Output the (X, Y) coordinate of the center of the cell containing the given text.  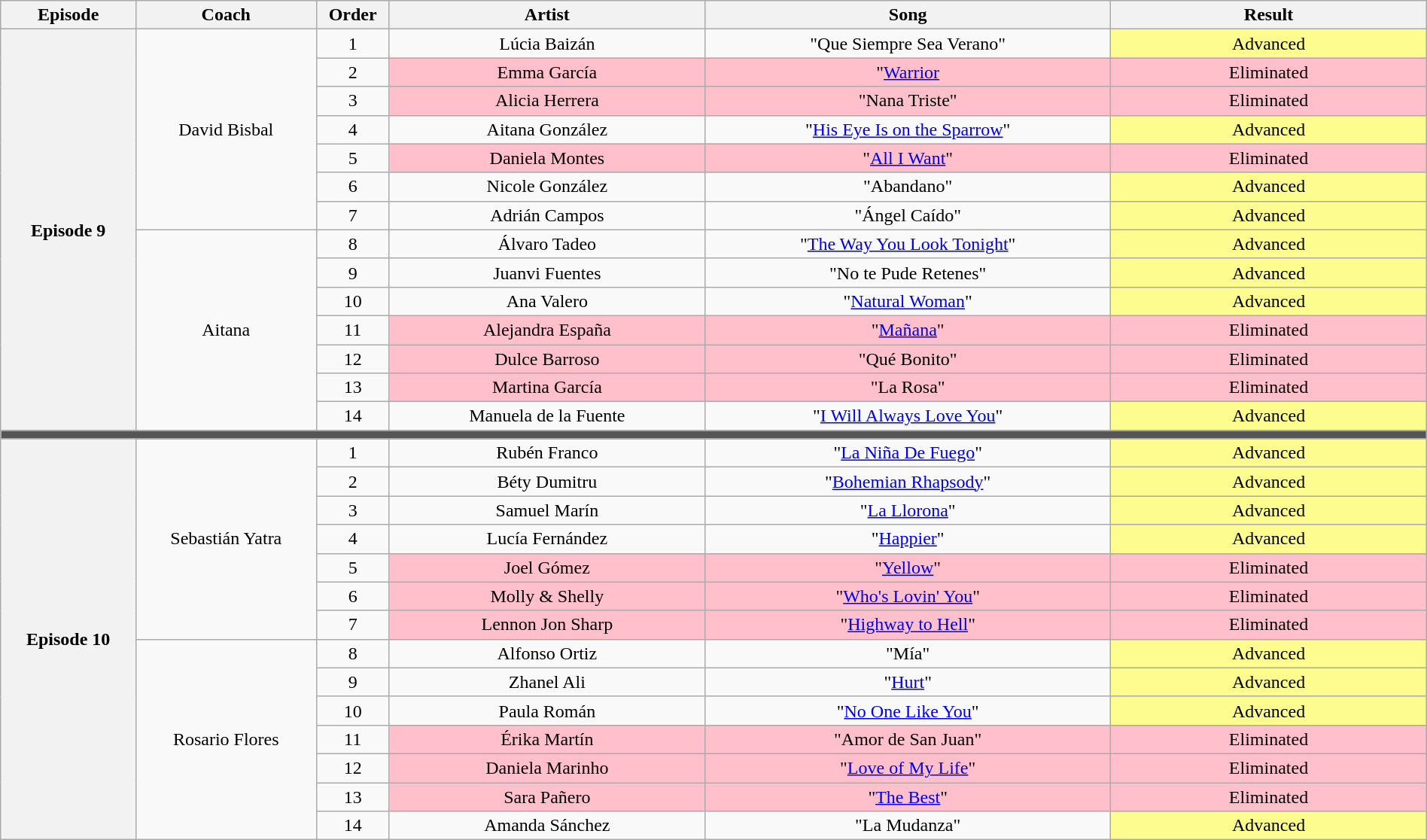
"La Rosa" (908, 388)
"Abandano" (908, 187)
"Who's Lovin' You" (908, 596)
Rosario Flores (226, 739)
"No One Like You" (908, 711)
"The Best" (908, 797)
"Warrior (908, 72)
Song (908, 15)
Order (352, 15)
Aitana (226, 330)
Martina García (546, 388)
"All I Want" (908, 158)
Emma García (546, 72)
Dulce Barroso (546, 359)
"Qué Bonito" (908, 359)
"Nana Triste" (908, 101)
Daniela Montes (546, 158)
Adrián Campos (546, 215)
"Natural Woman" (908, 301)
"Mañana" (908, 330)
Amanda Sánchez (546, 826)
Paula Román (546, 711)
"Hurt" (908, 682)
Joel Gómez (546, 568)
Episode (68, 15)
Samuel Marín (546, 510)
David Bisbal (226, 129)
Episode 9 (68, 230)
"Bohemian Rhapsody" (908, 482)
Érika Martín (546, 739)
Béty Dumitru (546, 482)
Artist (546, 15)
Coach (226, 15)
Manuela de la Fuente (546, 416)
"Highway to Hell" (908, 625)
"Yellow" (908, 568)
Rubén Franco (546, 453)
Aitana González (546, 129)
Juanvi Fuentes (546, 272)
Episode 10 (68, 640)
"Que Siempre Sea Verano" (908, 44)
"La Mudanza" (908, 826)
Alejandra España (546, 330)
"Mía" (908, 653)
Sebastián Yatra (226, 539)
Result (1269, 15)
"His Eye Is on the Sparrow" (908, 129)
Nicole González (546, 187)
Álvaro Tadeo (546, 244)
Lucía Fernández (546, 539)
"Love of My Life" (908, 768)
Lennon Jon Sharp (546, 625)
"Amor de San Juan" (908, 739)
Alicia Herrera (546, 101)
Lúcia Baizán (546, 44)
Molly & Shelly (546, 596)
"Ángel Caído" (908, 215)
"No te Pude Retenes" (908, 272)
Alfonso Ortiz (546, 653)
"The Way You Look Tonight" (908, 244)
"La Llorona" (908, 510)
"Happier" (908, 539)
Zhanel Ali (546, 682)
"I Will Always Love You" (908, 416)
Ana Valero (546, 301)
Daniela Marinho (546, 768)
"La Niña De Fuego" (908, 453)
Sara Pañero (546, 797)
